Return the (X, Y) coordinate for the center point of the cell that contains the specified text.  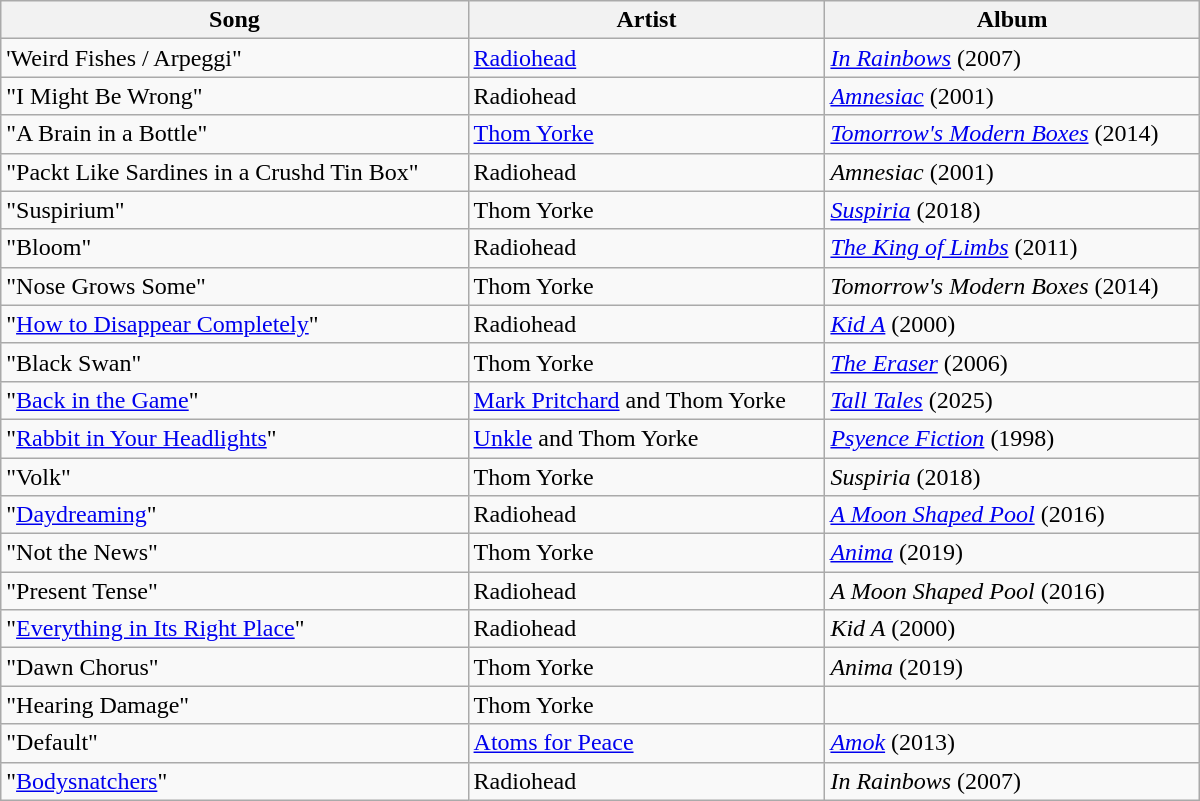
"Hearing Damage" (234, 705)
"Bodysnatchers" (234, 781)
Artist (646, 20)
Atoms for Peace (646, 743)
"How to Disappear Completely" (234, 324)
Song (234, 20)
Amok (2013) (1012, 743)
"Volk" (234, 477)
Mark Pritchard and Thom Yorke (646, 400)
"Not the News" (234, 553)
'Weird Fishes / Arpeggi" (234, 58)
"Everything in Its Right Place" (234, 629)
"Bloom" (234, 248)
"Packt Like Sardines in a Crushd Tin Box" (234, 172)
Unkle and Thom Yorke (646, 438)
"Daydreaming" (234, 515)
"Present Tense" (234, 591)
The Eraser (2006) (1012, 362)
Tall Tales (2025) (1012, 400)
"I Might Be Wrong" (234, 96)
"A Brain in a Bottle" (234, 134)
Album (1012, 20)
The King of Limbs (2011) (1012, 248)
"Suspirium" (234, 210)
"Nose Grows Some" (234, 286)
"Rabbit in Your Headlights" (234, 438)
"Black Swan" (234, 362)
"Back in the Game" (234, 400)
Psyence Fiction (1998) (1012, 438)
"Default" (234, 743)
"Dawn Chorus" (234, 667)
